Find where the given text appears and provide that cell's center as (x, y) coordinate. 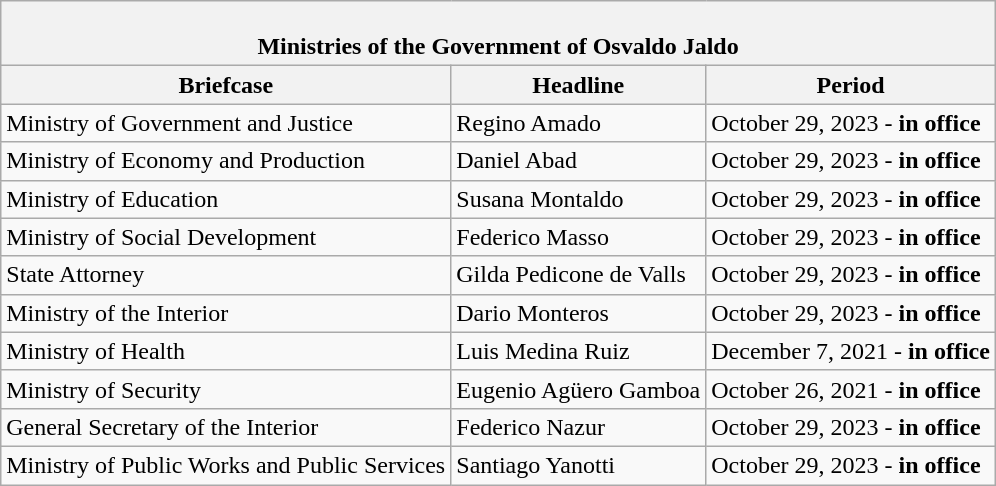
Susana Montaldo (578, 199)
Eugenio Agüero Gamboa (578, 389)
Dario Monteros (578, 313)
December 7, 2021 - in office (851, 351)
State Attorney (226, 275)
Federico Masso (578, 237)
Ministry of Government and Justice (226, 123)
Ministry of Public Works and Public Services (226, 465)
Regino Amado (578, 123)
Headline (578, 85)
Ministries of the Government of Osvaldo Jaldo (498, 34)
Ministry of Security (226, 389)
Gilda Pedicone de Valls (578, 275)
General Secretary of the Interior (226, 427)
Ministry of Economy and Production (226, 161)
Ministry of Education (226, 199)
Ministry of Social Development (226, 237)
Luis Medina Ruiz (578, 351)
Daniel Abad (578, 161)
Federico Nazur (578, 427)
October 26, 2021 - in office (851, 389)
Ministry of the Interior (226, 313)
Ministry of Health (226, 351)
Santiago Yanotti (578, 465)
Briefcase (226, 85)
Period (851, 85)
